Detect which cell encompasses the target text, then output its [X, Y] center coordinate. 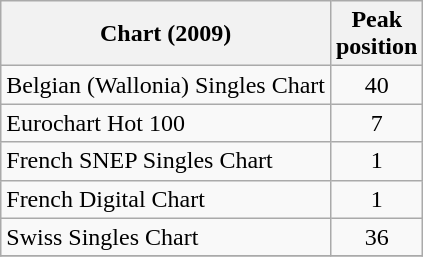
36 [376, 237]
French SNEP Singles Chart [166, 161]
Eurochart Hot 100 [166, 123]
7 [376, 123]
40 [376, 85]
Chart (2009) [166, 34]
Peakposition [376, 34]
Belgian (Wallonia) Singles Chart [166, 85]
Swiss Singles Chart [166, 237]
French Digital Chart [166, 199]
